Determine the [x, y] coordinate at the center of the cell enclosing the given text.  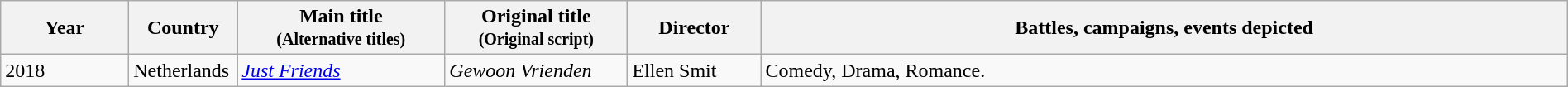
Ellen Smit [695, 70]
Comedy, Drama, Romance. [1164, 70]
Country [184, 28]
Gewoon Vrienden [536, 70]
Main title(Alternative titles) [341, 28]
Netherlands [184, 70]
Battles, campaigns, events depicted [1164, 28]
2018 [65, 70]
Director [695, 28]
Original title(Original script) [536, 28]
Just Friends [341, 70]
Year [65, 28]
